Extract the [X, Y] coordinate from the center of the cell holding the provided text.  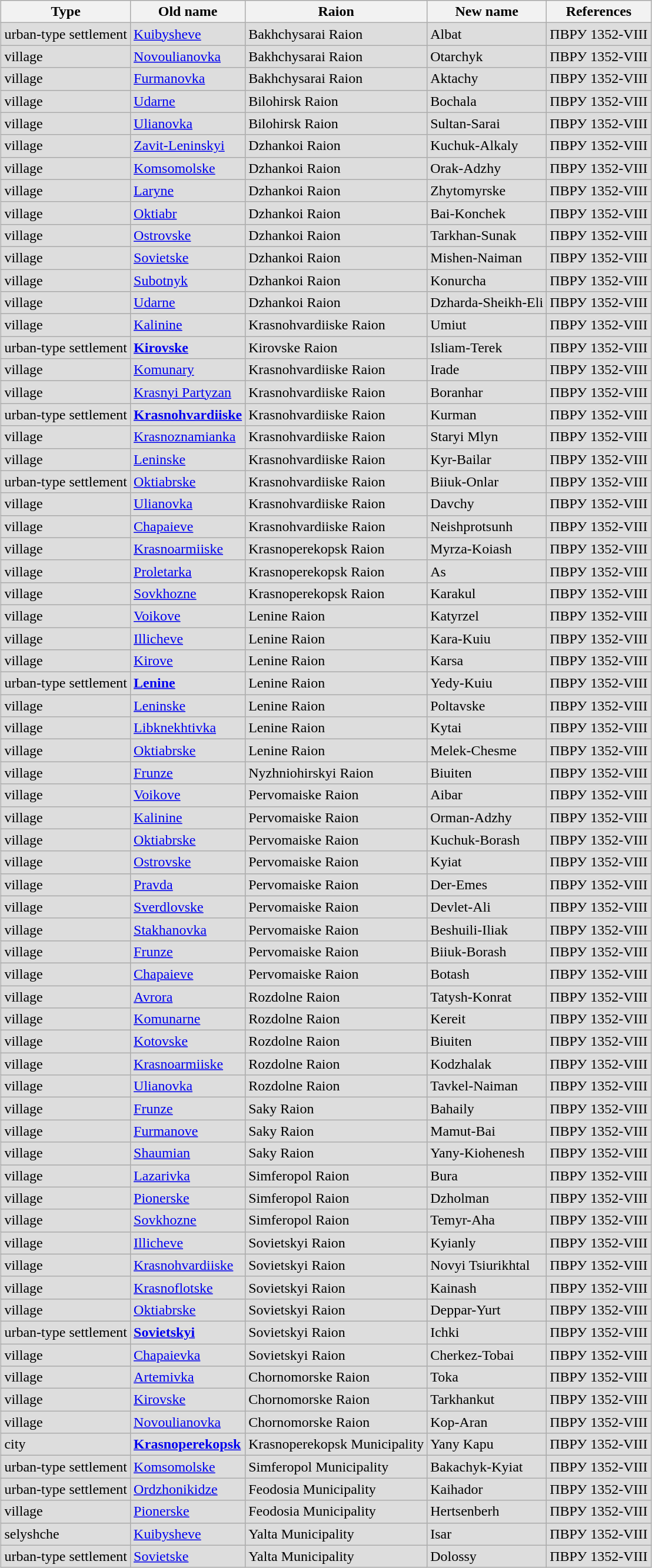
Cherkez-Tobai [487, 1355]
Libknekhtivka [188, 728]
Komunary [188, 370]
Raion [337, 12]
Tarkhan-Sunak [487, 235]
Kyr-Bailar [487, 459]
Isar [487, 1534]
Krasnyi Partyzan [188, 392]
Yany Kapu [487, 1444]
Proletarka [188, 571]
Kyiat [487, 862]
Krasnoperekopsk [188, 1444]
Irade [487, 370]
Shaumian [188, 1153]
Tarkhankut [487, 1400]
Old name [188, 12]
Laryne [188, 191]
Kainash [487, 1287]
Katyrzel [487, 616]
Subotnyk [188, 281]
selyshche [66, 1534]
Mishen-Naiman [487, 258]
Krasnoflotske [188, 1287]
Kirove [188, 661]
Orak-Adzhy [487, 168]
Avrora [188, 997]
Komunarne [188, 1019]
Bai-Konchek [487, 213]
Kurman [487, 415]
Melek-Chesme [487, 750]
Aktachy [487, 79]
Biiuk-Onlar [487, 482]
Dzharda-Sheikh-Eli [487, 303]
Kyianly [487, 1243]
Mamut-Bai [487, 1131]
Chapaievka [188, 1355]
Stakhanovka [188, 929]
Bura [487, 1176]
Dzholman [487, 1198]
Bakachyk-Kyiat [487, 1467]
Lazarivka [188, 1176]
Sultan-Sarai [487, 124]
Sovietskyi [188, 1332]
Der-Emes [487, 885]
Boranhar [487, 392]
Myrza-Koiash [487, 549]
Kuchuk-Alkaly [487, 146]
Biiuk-Borash [487, 952]
Beshuili-Iliak [487, 929]
Isliam-Terek [487, 348]
Bochala [487, 101]
Karsa [487, 661]
Zavit-Leninskyi [188, 146]
Kodzhalak [487, 1064]
Albat [487, 34]
Botash [487, 974]
As [487, 571]
Konurcha [487, 281]
Tavkel-Naiman [487, 1086]
Staryi Mlyn [487, 437]
Kytai [487, 728]
Novyi Tsiurikhtal [487, 1265]
Orman-Adzhy [487, 818]
Bahaily [487, 1109]
Yedy-Kuiu [487, 683]
References [599, 12]
Kotovske [188, 1042]
Toka [487, 1377]
Kirovske Raion [337, 348]
Zhytomyrske [487, 191]
New name [487, 12]
Neishprotsunh [487, 526]
Krasnoznamianka [188, 437]
Yany-Kiohenesh [487, 1153]
Artemivka [188, 1377]
Furmanove [188, 1131]
Simferopol Municipality [337, 1467]
Temyr-Aha [487, 1220]
Devlet-Ali [487, 907]
Lenine [188, 683]
Type [66, 12]
Tatysh-Konrat [487, 997]
Ordzhonikidze [188, 1489]
Deppar-Yurt [487, 1310]
Furmanovka [188, 79]
Oktiabr [188, 213]
Aibar [487, 795]
Dolossy [487, 1556]
Kop-Aran [487, 1422]
Umiut [487, 325]
Davchy [487, 504]
Kereit [487, 1019]
Sverdlovske [188, 907]
Kara-Kuiu [487, 638]
Ichki [487, 1332]
Nyzhniohirskyi Raion [337, 773]
Hertsenberh [487, 1512]
Krasnoperekopsk Municipality [337, 1444]
Karakul [487, 593]
Otarchyk [487, 56]
Poltavske [487, 706]
city [66, 1444]
Kuchuk-Borash [487, 840]
Kaihador [487, 1489]
Pravda [188, 885]
